Search for the cell housing the specified text and yield its (x, y) center coordinate. 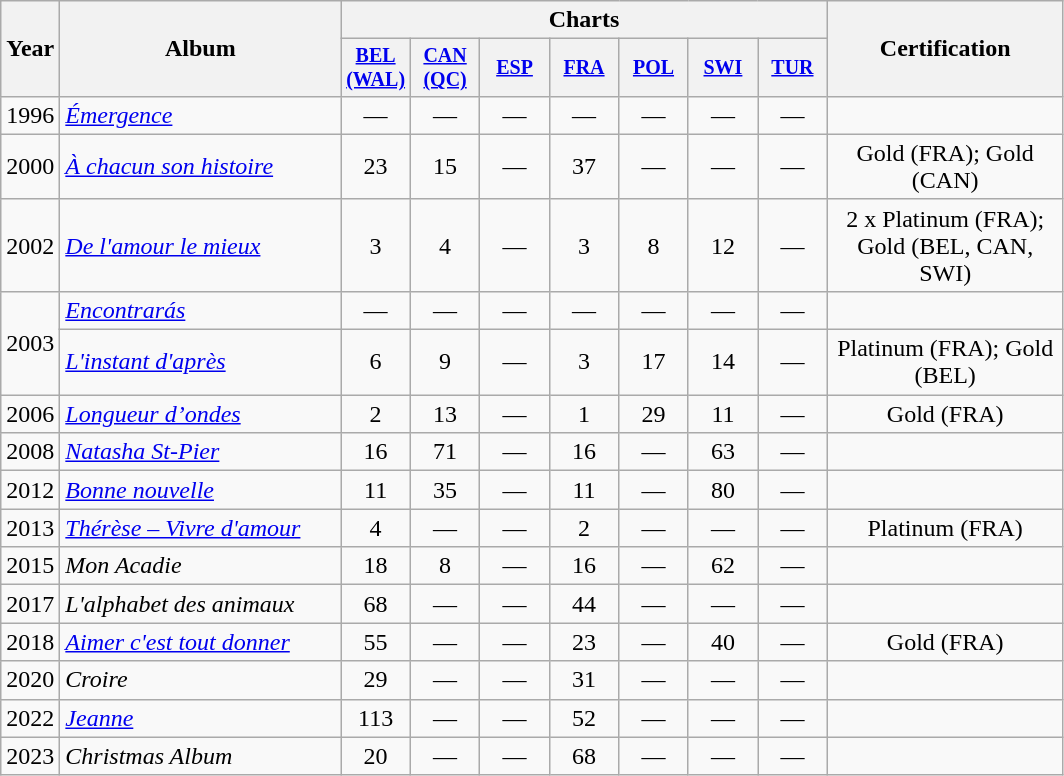
71 (444, 452)
Charts (584, 20)
1996 (30, 115)
17 (654, 362)
CAN (QC) (444, 68)
Album (200, 49)
FRA (584, 68)
12 (722, 245)
14 (722, 362)
Longueur d’ondes (200, 414)
2015 (30, 566)
2012 (30, 490)
Platinum (FRA) (945, 528)
13 (444, 414)
18 (376, 566)
Encontrarás (200, 310)
2006 (30, 414)
55 (376, 642)
37 (584, 166)
31 (584, 680)
Platinum (FRA); Gold (BEL) (945, 362)
6 (376, 362)
ESP (514, 68)
Bonne nouvelle (200, 490)
Natasha St-Pier (200, 452)
20 (376, 756)
Émergence (200, 115)
2 x Platinum (FRA); Gold (BEL, CAN, SWI) (945, 245)
2020 (30, 680)
Croire (200, 680)
2002 (30, 245)
1 (584, 414)
80 (722, 490)
9 (444, 362)
L'alphabet des animaux (200, 604)
2000 (30, 166)
Jeanne (200, 718)
2013 (30, 528)
15 (444, 166)
2003 (30, 342)
62 (722, 566)
TUR (792, 68)
2023 (30, 756)
Mon Acadie (200, 566)
63 (722, 452)
L'instant d'après (200, 362)
35 (444, 490)
De l'amour le mieux (200, 245)
44 (584, 604)
52 (584, 718)
Aimer c'est tout donner (200, 642)
POL (654, 68)
SWI (722, 68)
2022 (30, 718)
Christmas Album (200, 756)
Certification (945, 49)
113 (376, 718)
2008 (30, 452)
À chacun son histoire (200, 166)
BEL(WAL) (376, 68)
Gold (FRA); Gold (CAN) (945, 166)
40 (722, 642)
Thérèse – Vivre d'amour (200, 528)
2018 (30, 642)
2017 (30, 604)
Year (30, 49)
